Determine the [X, Y] coordinate at the center of the cell enclosing the given text.  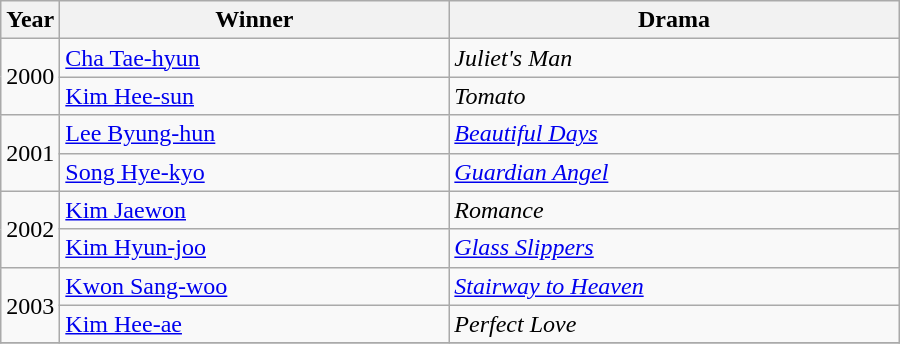
Kim Hyun-joo [254, 248]
2002 [30, 229]
Kim Hee-ae [254, 324]
2001 [30, 153]
2000 [30, 77]
Winner [254, 20]
Kwon Sang-woo [254, 286]
Juliet's Man [674, 58]
Drama [674, 20]
Year [30, 20]
Romance [674, 210]
Kim Jaewon [254, 210]
Guardian Angel [674, 172]
Glass Slippers [674, 248]
Beautiful Days [674, 134]
Cha Tae-hyun [254, 58]
2003 [30, 305]
Stairway to Heaven [674, 286]
Kim Hee-sun [254, 96]
Tomato [674, 96]
Song Hye-kyo [254, 172]
Perfect Love [674, 324]
Lee Byung-hun [254, 134]
